Pinpoint the cell where the given text exists, returning its [x, y] midpoint coordinate. 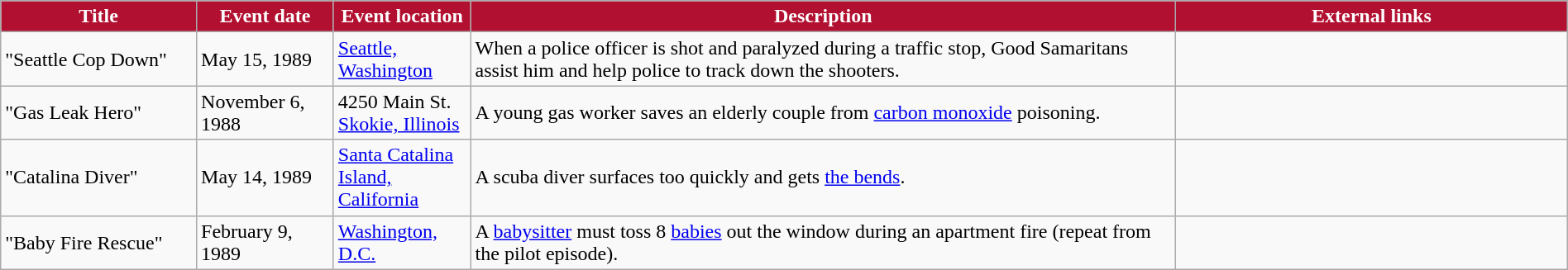
May 15, 1989 [265, 59]
4250 Main St.Skokie, Illinois [402, 112]
When a police officer is shot and paralyzed during a traffic stop, Good Samaritans assist him and help police to track down the shooters. [824, 59]
Washington, D.C. [402, 243]
November 6, 1988 [265, 112]
A scuba diver surfaces too quickly and gets the bends. [824, 178]
May 14, 1989 [265, 178]
Title [99, 17]
Event date [265, 17]
February 9, 1989 [265, 243]
"Seattle Cop Down" [99, 59]
A babysitter must toss 8 babies out the window during an apartment fire (repeat from the pilot episode). [824, 243]
Description [824, 17]
Event location [402, 17]
External links [1372, 17]
"Catalina Diver" [99, 178]
"Gas Leak Hero" [99, 112]
A young gas worker saves an elderly couple from carbon monoxide poisoning. [824, 112]
Seattle, Washington [402, 59]
"Baby Fire Rescue" [99, 243]
Santa Catalina Island, California [402, 178]
